Determine the [X, Y] coordinate at the center of the cell enclosing the given text.  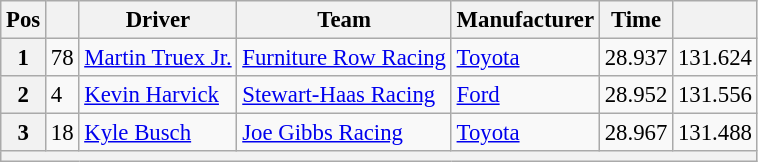
3 [24, 133]
131.556 [716, 95]
78 [62, 58]
Joe Gibbs Racing [344, 133]
28.937 [636, 58]
18 [62, 133]
Kevin Harvick [158, 95]
Kyle Busch [158, 133]
28.952 [636, 95]
131.624 [716, 58]
Time [636, 20]
Team [344, 20]
Manufacturer [525, 20]
Martin Truex Jr. [158, 58]
4 [62, 95]
Stewart-Haas Racing [344, 95]
28.967 [636, 133]
1 [24, 58]
Pos [24, 20]
Ford [525, 95]
131.488 [716, 133]
Furniture Row Racing [344, 58]
Driver [158, 20]
2 [24, 95]
